Return the (x, y) coordinate for the center point of the cell that contains the specified text.  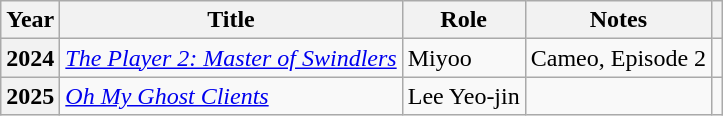
Cameo, Episode 2 (618, 58)
Role (464, 20)
Miyoo (464, 58)
Year (30, 20)
Lee Yeo-jin (464, 96)
Notes (618, 20)
2025 (30, 96)
2024 (30, 58)
Title (231, 20)
The Player 2: Master of Swindlers (231, 58)
Oh My Ghost Clients (231, 96)
